Extract the (x, y) coordinate from the center of the cell holding the provided text.  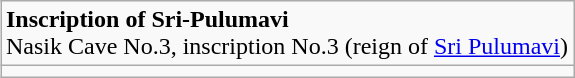
Inscription of Sri-PulumaviNasik Cave No.3, inscription No.3 (reign of Sri Pulumavi) (286, 34)
